For the text-containing cell, return its midpoint in (X, Y) coordinate format. 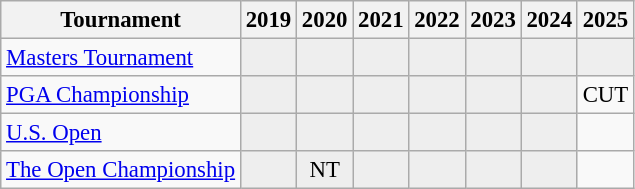
Masters Tournament (121, 58)
2020 (325, 20)
2019 (268, 20)
2024 (549, 20)
U.S. Open (121, 133)
CUT (605, 95)
The Open Championship (121, 170)
2021 (381, 20)
2023 (493, 20)
Tournament (121, 20)
2022 (437, 20)
NT (325, 170)
PGA Championship (121, 95)
2025 (605, 20)
